Extract the [X, Y] coordinate from the center of the cell holding the provided text.  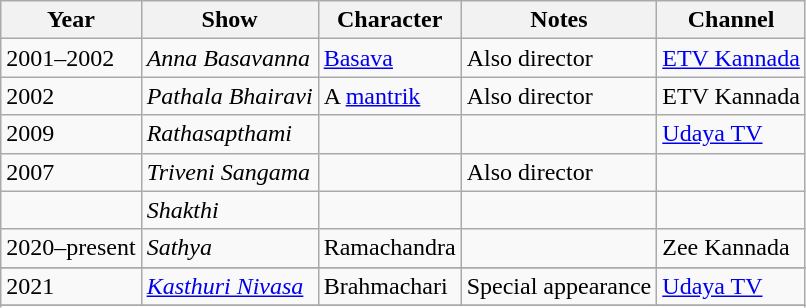
Rathasapthami [230, 134]
Notes [559, 20]
Shakthi [230, 210]
Character [390, 20]
2009 [71, 134]
Ramachandra [390, 248]
Anna Basavanna [230, 58]
Basava [390, 58]
Brahmachari [390, 286]
Channel [732, 20]
Show [230, 20]
2001–2002 [71, 58]
2002 [71, 96]
A mantrik [390, 96]
Special appearance [559, 286]
Zee Kannada [732, 248]
2007 [71, 172]
2020–present [71, 248]
2021 [71, 286]
Triveni Sangama [230, 172]
Year [71, 20]
Kasthuri Nivasa [230, 286]
Sathya [230, 248]
Pathala Bhairavi [230, 96]
